Determine the (X, Y) coordinate at the center of the cell enclosing the given text.  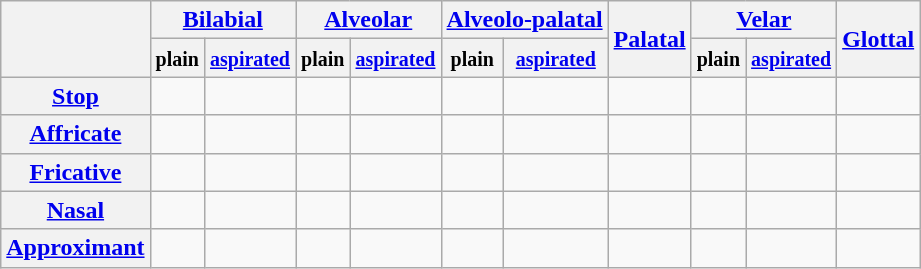
Fricative (76, 172)
Approximant (76, 248)
Alveolo-palatal (524, 20)
Glottal (878, 39)
Bilabial (222, 20)
Palatal (650, 39)
Stop (76, 96)
Nasal (76, 210)
Alveolar (368, 20)
Velar (764, 20)
Affricate (76, 134)
